Find where the given text appears and provide that cell's center as (X, Y) coordinate. 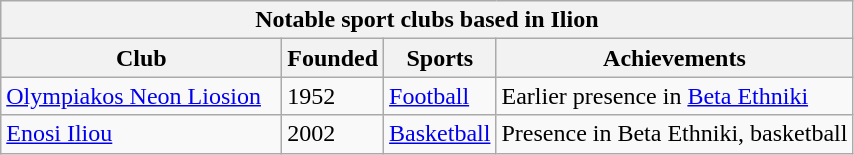
Football (440, 96)
Achievements (674, 58)
1952 (333, 96)
Olympiakos Neon Liosion (142, 96)
2002 (333, 134)
Basketball (440, 134)
Founded (333, 58)
Notable sport clubs based in Ilion (427, 20)
Enosi Iliou (142, 134)
Presence in Beta Ethniki, basketball (674, 134)
Earlier presence in Beta Ethniki (674, 96)
Club (142, 58)
Sports (440, 58)
